Locate the cell with the specified text and output its [X, Y] center coordinate. 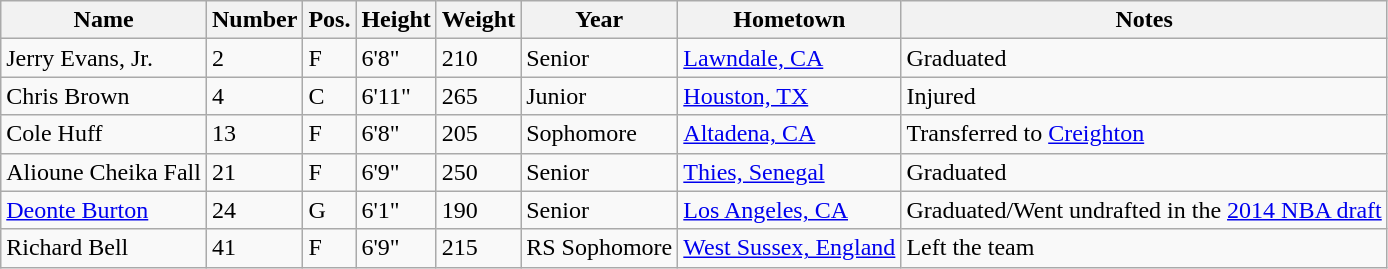
Number [254, 20]
210 [478, 58]
2 [254, 58]
Height [396, 20]
Houston, TX [790, 96]
Altadena, CA [790, 134]
4 [254, 96]
Pos. [330, 20]
Injured [1144, 96]
205 [478, 134]
Hometown [790, 20]
41 [254, 248]
Lawndale, CA [790, 58]
250 [478, 172]
190 [478, 210]
6'11" [396, 96]
Los Angeles, CA [790, 210]
Notes [1144, 20]
Name [104, 20]
13 [254, 134]
West Sussex, England [790, 248]
6'1" [396, 210]
Junior [600, 96]
Thies, Senegal [790, 172]
21 [254, 172]
Alioune Cheika Fall [104, 172]
G [330, 210]
Weight [478, 20]
Cole Huff [104, 134]
Sophomore [600, 134]
Chris Brown [104, 96]
215 [478, 248]
Graduated/Went undrafted in the 2014 NBA draft [1144, 210]
Left the team [1144, 248]
24 [254, 210]
Richard Bell [104, 248]
Deonte Burton [104, 210]
Transferred to Creighton [1144, 134]
265 [478, 96]
RS Sophomore [600, 248]
Year [600, 20]
C [330, 96]
Jerry Evans, Jr. [104, 58]
